From the cell containing the given text, extract its center point as (x, y) coordinate. 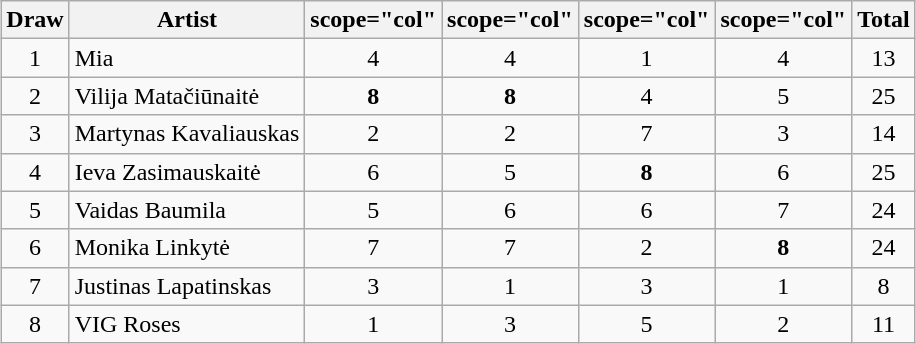
Draw (35, 20)
Justinas Lapatinskas (187, 286)
13 (884, 58)
Ieva Zasimauskaitė (187, 172)
Monika Linkytė (187, 248)
VIG Roses (187, 324)
Mia (187, 58)
11 (884, 324)
Martynas Kavaliauskas (187, 134)
Vilija Matačiūnaitė (187, 96)
14 (884, 134)
Artist (187, 20)
Vaidas Baumila (187, 210)
Total (884, 20)
